Extract the [X, Y] coordinate from the center of the cell holding the provided text.  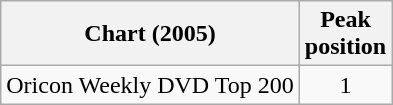
1 [345, 85]
Chart (2005) [150, 34]
Peakposition [345, 34]
Oricon Weekly DVD Top 200 [150, 85]
